Output the [x, y] coordinate of the center of the cell containing the given text.  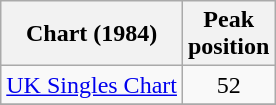
UK Singles Chart [92, 85]
Chart (1984) [92, 34]
Peakposition [228, 34]
52 [228, 85]
